Provide the [x, y] coordinate of the cell's center where the given text is located.  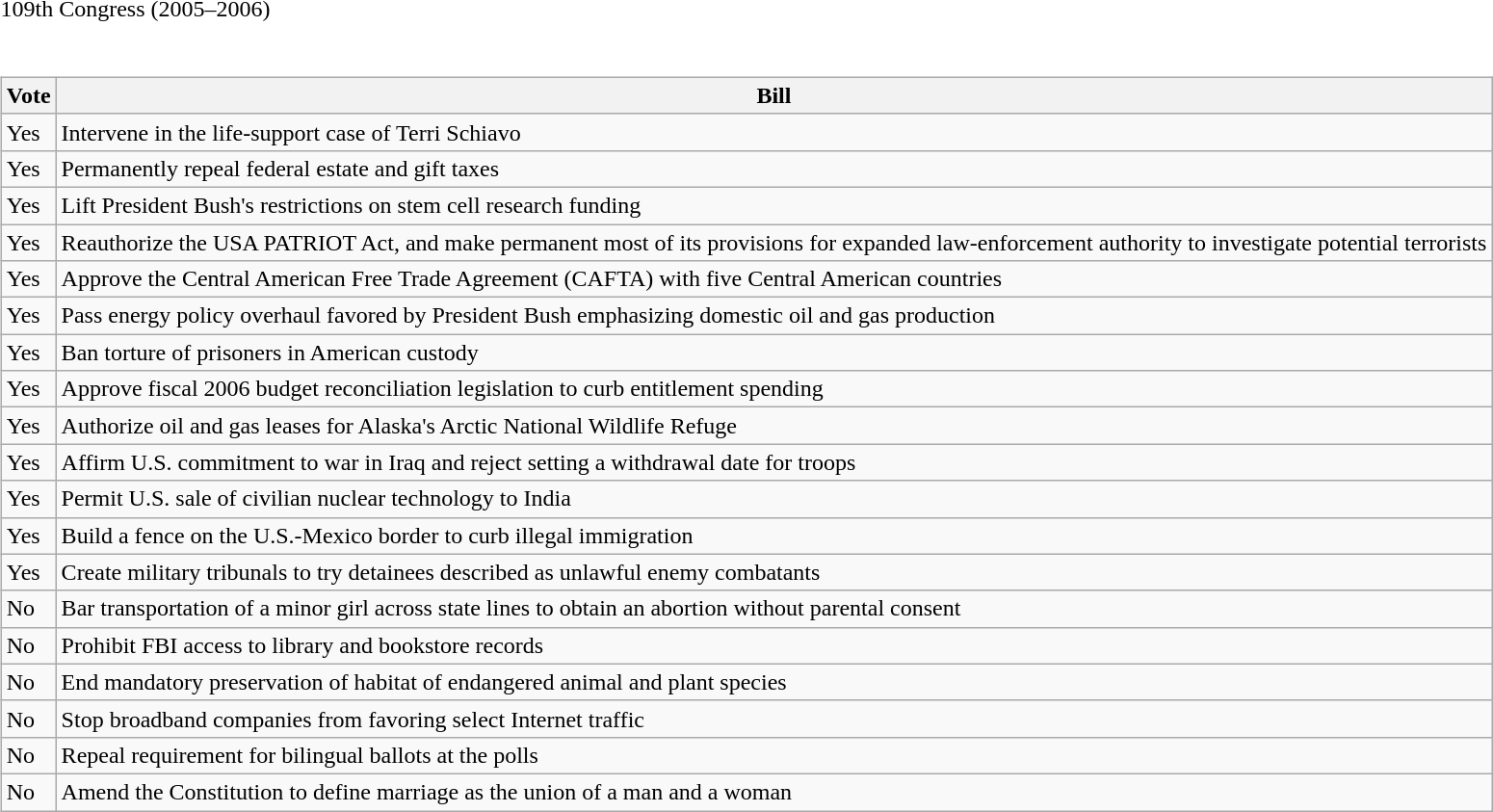
Prohibit FBI access to library and bookstore records [774, 645]
Reauthorize the USA PATRIOT Act, and make permanent most of its provisions for expanded law-enforcement authority to investigate potential terrorists [774, 242]
End mandatory preservation of habitat of endangered animal and plant species [774, 682]
Create military tribunals to try detainees described as unlawful enemy combatants [774, 572]
Stop broadband companies from favoring select Internet traffic [774, 719]
Approve fiscal 2006 budget reconciliation legislation to curb entitlement spending [774, 389]
Bar transportation of a minor girl across state lines to obtain an abortion without parental consent [774, 609]
Pass energy policy overhaul favored by President Bush emphasizing domestic oil and gas production [774, 316]
Authorize oil and gas leases for Alaska's Arctic National Wildlife Refuge [774, 426]
Bill [774, 95]
Permit U.S. sale of civilian nuclear technology to India [774, 499]
Amend the Constitution to define marriage as the union of a man and a woman [774, 792]
Lift President Bush's restrictions on stem cell research funding [774, 205]
Vote [29, 95]
Affirm U.S. commitment to war in Iraq and reject setting a withdrawal date for troops [774, 462]
Permanently repeal federal estate and gift taxes [774, 169]
Intervene in the life-support case of Terri Schiavo [774, 132]
Approve the Central American Free Trade Agreement (CAFTA) with five Central American countries [774, 279]
Build a fence on the U.S.-Mexico border to curb illegal immigration [774, 536]
Ban torture of prisoners in American custody [774, 353]
Repeal requirement for bilingual ballots at the polls [774, 755]
